For the text-containing cell, return its midpoint in (x, y) coordinate format. 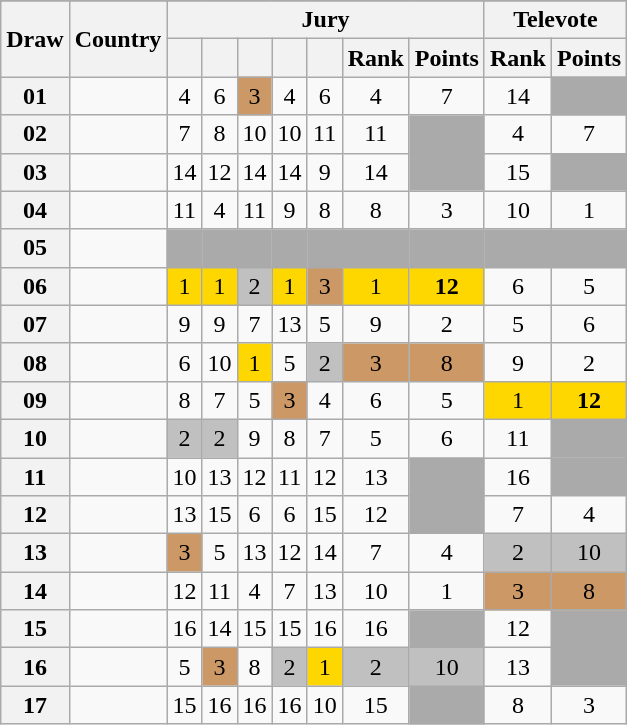
Draw (35, 39)
07 (35, 324)
03 (35, 172)
08 (35, 362)
Jury (326, 20)
17 (35, 705)
05 (35, 248)
Televote (555, 20)
02 (35, 134)
06 (35, 286)
Country (118, 39)
04 (35, 210)
01 (35, 96)
09 (35, 400)
